Find where the given text appears and provide that cell's center as [X, Y] coordinate. 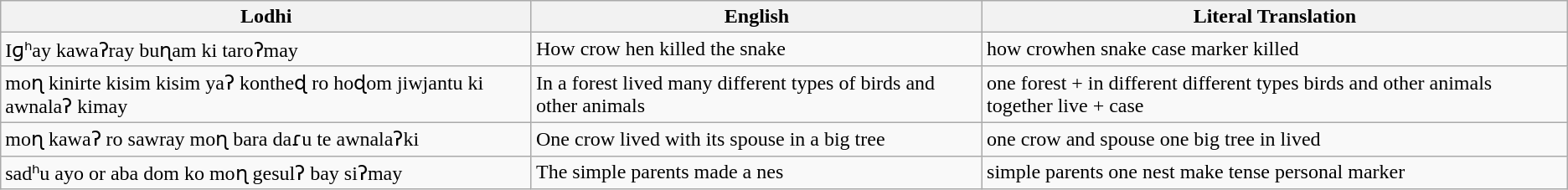
Lodhi [266, 17]
One crow lived with its spouse in a big tree [756, 139]
moɳ kinirte kisim kisim yaʔ kontheɖ ro hoɖom jiwjantu ki awnalaʔ kimay [266, 94]
how crowhen snake case marker killed [1275, 49]
sadʰu ayo or aba dom ko moɳ gesulʔ bay siʔmay [266, 172]
The simple parents made a nes [756, 172]
simple parents one nest make tense personal marker [1275, 172]
one forest + in different different types birds and other animals together live + case [1275, 94]
How crow hen killed the snake [756, 49]
English [756, 17]
Literal Translation [1275, 17]
In a forest lived many different types of birds and other animals [756, 94]
one crow and spouse one big tree in lived [1275, 139]
Iɡʰay kawaʔray buɳam ki taroʔmay [266, 49]
moɳ kawaʔ ro sawray moɳ bara daɾu te awnalaʔki [266, 139]
